Extract the (X, Y) coordinate from the center of the cell holding the provided text.  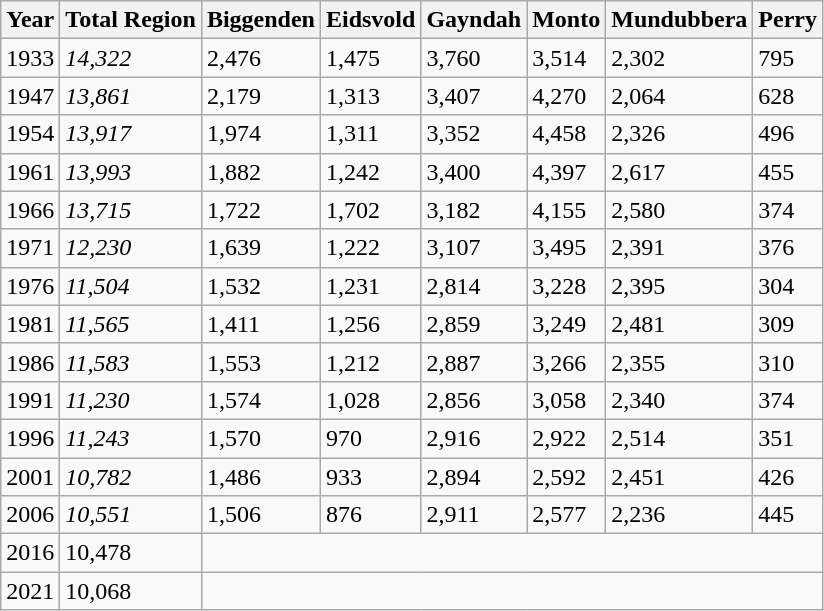
4,270 (566, 96)
1,212 (370, 362)
2021 (30, 591)
2,451 (680, 477)
10,068 (131, 591)
11,243 (131, 438)
1933 (30, 58)
11,230 (131, 400)
13,861 (131, 96)
3,514 (566, 58)
2,302 (680, 58)
2,326 (680, 134)
455 (788, 172)
1991 (30, 400)
Biggenden (260, 20)
3,352 (474, 134)
2,894 (474, 477)
1,028 (370, 400)
1,486 (260, 477)
1,974 (260, 134)
1,553 (260, 362)
310 (788, 362)
2,340 (680, 400)
3,495 (566, 248)
2,911 (474, 515)
10,551 (131, 515)
970 (370, 438)
2,514 (680, 438)
2,887 (474, 362)
1996 (30, 438)
309 (788, 324)
2,592 (566, 477)
376 (788, 248)
4,397 (566, 172)
1,475 (370, 58)
2016 (30, 553)
2,179 (260, 96)
1,702 (370, 210)
13,917 (131, 134)
Mundubbera (680, 20)
2,814 (474, 286)
12,230 (131, 248)
Monto (566, 20)
2001 (30, 477)
1954 (30, 134)
1,313 (370, 96)
Gayndah (474, 20)
1947 (30, 96)
Total Region (131, 20)
2,395 (680, 286)
13,993 (131, 172)
1981 (30, 324)
1,722 (260, 210)
3,107 (474, 248)
1,411 (260, 324)
3,266 (566, 362)
4,458 (566, 134)
351 (788, 438)
1,242 (370, 172)
876 (370, 515)
2,236 (680, 515)
2,577 (566, 515)
3,058 (566, 400)
1986 (30, 362)
1,506 (260, 515)
2,617 (680, 172)
2,856 (474, 400)
1,574 (260, 400)
14,322 (131, 58)
1,311 (370, 134)
1,532 (260, 286)
933 (370, 477)
2,391 (680, 248)
3,760 (474, 58)
10,782 (131, 477)
1961 (30, 172)
2,922 (566, 438)
3,400 (474, 172)
2,355 (680, 362)
1,222 (370, 248)
2006 (30, 515)
1,570 (260, 438)
3,249 (566, 324)
1971 (30, 248)
1,256 (370, 324)
795 (788, 58)
1,639 (260, 248)
1,231 (370, 286)
496 (788, 134)
304 (788, 286)
Eidsvold (370, 20)
426 (788, 477)
445 (788, 515)
11,504 (131, 286)
11,583 (131, 362)
628 (788, 96)
2,481 (680, 324)
3,182 (474, 210)
3,228 (566, 286)
10,478 (131, 553)
1966 (30, 210)
4,155 (566, 210)
Year (30, 20)
2,064 (680, 96)
1976 (30, 286)
Perry (788, 20)
11,565 (131, 324)
2,916 (474, 438)
13,715 (131, 210)
2,580 (680, 210)
1,882 (260, 172)
2,859 (474, 324)
2,476 (260, 58)
3,407 (474, 96)
